Return the (X, Y) coordinate for the center point of the cell that contains the specified text.  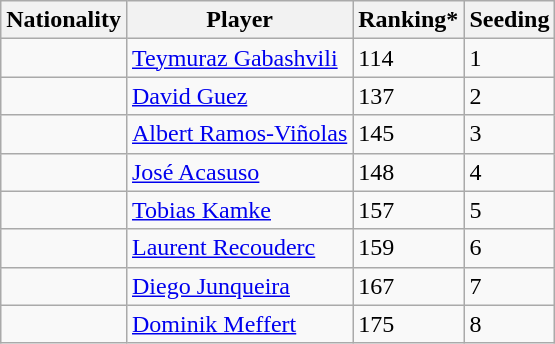
8 (510, 324)
Nationality (64, 20)
Albert Ramos-Viñolas (239, 134)
175 (408, 324)
3 (510, 134)
167 (408, 286)
Teymuraz Gabashvili (239, 58)
Seeding (510, 20)
148 (408, 172)
1 (510, 58)
Laurent Recouderc (239, 248)
145 (408, 134)
Player (239, 20)
José Acasuso (239, 172)
6 (510, 248)
Dominik Meffert (239, 324)
159 (408, 248)
137 (408, 96)
David Guez (239, 96)
4 (510, 172)
Ranking* (408, 20)
5 (510, 210)
Tobias Kamke (239, 210)
157 (408, 210)
7 (510, 286)
114 (408, 58)
Diego Junqueira (239, 286)
2 (510, 96)
